Identify which cell holds the provided text, then report its (x, y) central coordinate. 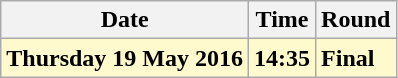
Time (282, 20)
Thursday 19 May 2016 (125, 58)
Round (356, 20)
Final (356, 58)
14:35 (282, 58)
Date (125, 20)
